Detect which cell encompasses the target text, then output its [X, Y] center coordinate. 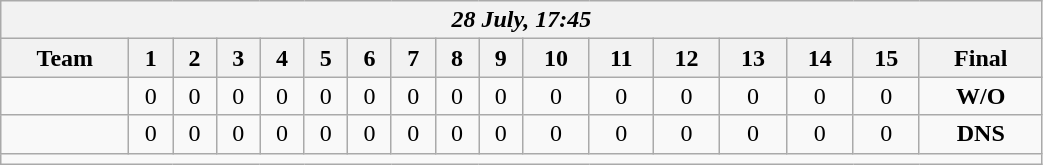
8 [457, 58]
Team [65, 58]
4 [282, 58]
2 [195, 58]
13 [754, 58]
14 [820, 58]
1 [151, 58]
3 [238, 58]
15 [886, 58]
Final [980, 58]
DNS [980, 134]
12 [686, 58]
28 July, 17:45 [522, 20]
5 [326, 58]
10 [556, 58]
7 [413, 58]
9 [501, 58]
6 [370, 58]
11 [621, 58]
W/O [980, 96]
